Output the [x, y] coordinate of the center of the cell containing the given text.  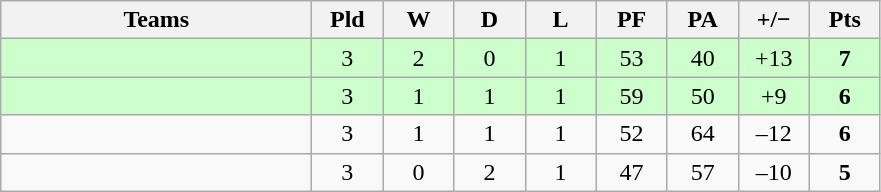
Pld [348, 20]
50 [702, 96]
+13 [774, 58]
+/− [774, 20]
+9 [774, 96]
W [418, 20]
47 [632, 172]
D [490, 20]
7 [844, 58]
57 [702, 172]
59 [632, 96]
PF [632, 20]
PA [702, 20]
–12 [774, 134]
Pts [844, 20]
5 [844, 172]
53 [632, 58]
Teams [156, 20]
–10 [774, 172]
40 [702, 58]
64 [702, 134]
L [560, 20]
52 [632, 134]
